Return (X, Y) of the center of cell containing provided text 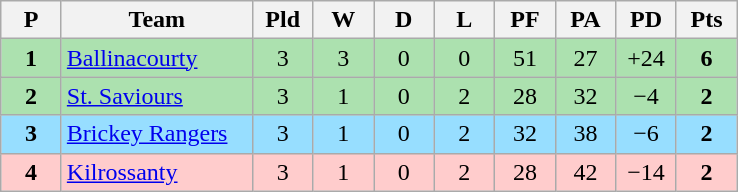
−4 (646, 96)
−14 (646, 172)
D (404, 20)
4 (32, 172)
PA (586, 20)
St. Saviours (156, 96)
W (344, 20)
27 (586, 58)
PD (646, 20)
PF (526, 20)
P (32, 20)
Pld (282, 20)
51 (526, 58)
+24 (646, 58)
L (464, 20)
6 (706, 58)
42 (586, 172)
Ballinacourty (156, 58)
Kilrossanty (156, 172)
Brickey Rangers (156, 134)
38 (586, 134)
−6 (646, 134)
Team (156, 20)
Pts (706, 20)
